Provide the (x, y) coordinate of the cell's center where the given text is located.  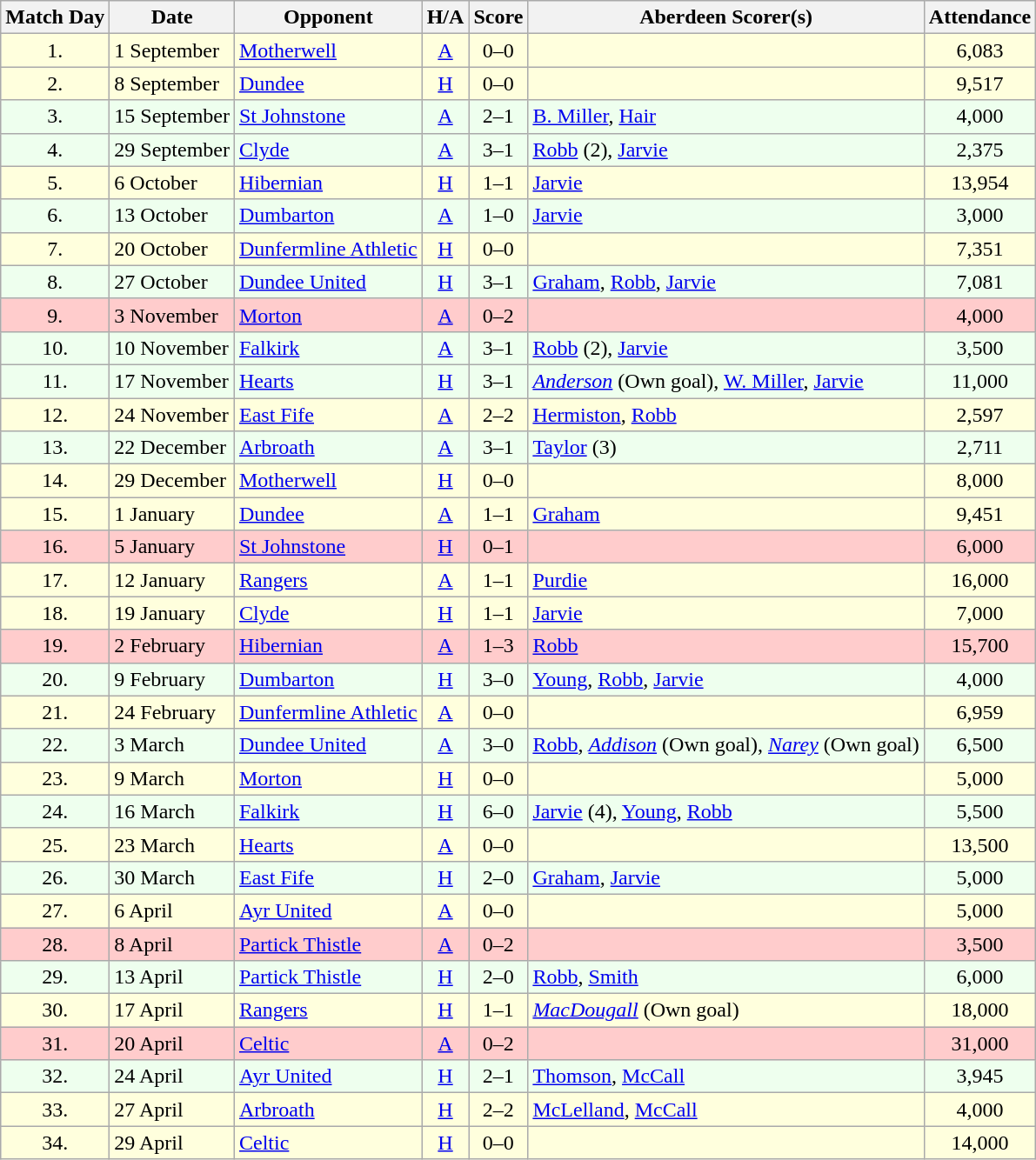
6 October (172, 183)
11,000 (979, 381)
B. Miller, Hair (725, 117)
8 April (172, 943)
13 April (172, 977)
31,000 (979, 1043)
19 January (172, 613)
Graham (725, 514)
9 March (172, 778)
MacDougall (Own goal) (725, 1010)
3,000 (979, 216)
3 March (172, 745)
Anderson (Own goal), W. Miller, Jarvie (725, 381)
Taylor (3) (725, 448)
17 April (172, 1010)
17. (56, 580)
5. (56, 183)
11. (56, 381)
1 September (172, 50)
26. (56, 877)
6. (56, 216)
Attendance (979, 17)
H/A (445, 17)
Robb, Addison (Own goal), Narey (Own goal) (725, 745)
1–3 (498, 646)
21. (56, 712)
25. (56, 844)
16,000 (979, 580)
12 January (172, 580)
16. (56, 547)
7,081 (979, 282)
29. (56, 977)
14,000 (979, 1143)
13 October (172, 216)
Match Day (56, 17)
23. (56, 778)
8. (56, 282)
Score (498, 17)
7. (56, 249)
McLelland, McCall (725, 1110)
22 December (172, 448)
14. (56, 481)
2,375 (979, 150)
32. (56, 1077)
Opponent (328, 17)
Aberdeen Scorer(s) (725, 17)
27 October (172, 282)
29 April (172, 1143)
30. (56, 1010)
20 October (172, 249)
15,700 (979, 646)
20. (56, 679)
Purdie (725, 580)
Robb, Smith (725, 977)
20 April (172, 1043)
27 April (172, 1110)
3 November (172, 315)
9,517 (979, 83)
6,959 (979, 712)
19. (56, 646)
4. (56, 150)
16 March (172, 811)
9. (56, 315)
2,711 (979, 448)
Graham, Robb, Jarvie (725, 282)
1–0 (498, 216)
23 March (172, 844)
31. (56, 1043)
6,500 (979, 745)
18,000 (979, 1010)
28. (56, 943)
7,351 (979, 249)
Robb (725, 646)
30 March (172, 877)
2,597 (979, 415)
8 September (172, 83)
Jarvie (4), Young, Robb (725, 811)
12. (56, 415)
13,954 (979, 183)
6 April (172, 910)
Young, Robb, Jarvie (725, 679)
2. (56, 83)
Thomson, McCall (725, 1077)
34. (56, 1143)
0–1 (498, 547)
1 January (172, 514)
10 November (172, 348)
2 February (172, 646)
Graham, Jarvie (725, 877)
24 November (172, 415)
Hermiston, Robb (725, 415)
3. (56, 117)
24 April (172, 1077)
29 September (172, 150)
Date (172, 17)
9 February (172, 679)
3,945 (979, 1077)
17 November (172, 381)
7,000 (979, 613)
15. (56, 514)
8,000 (979, 481)
6–0 (498, 811)
13,500 (979, 844)
5 January (172, 547)
27. (56, 910)
33. (56, 1110)
18. (56, 613)
15 September (172, 117)
24. (56, 811)
10. (56, 348)
13. (56, 448)
24 February (172, 712)
9,451 (979, 514)
6,083 (979, 50)
29 December (172, 481)
1. (56, 50)
5,500 (979, 811)
22. (56, 745)
